Pinpoint the cell where the given text exists, returning its [X, Y] midpoint coordinate. 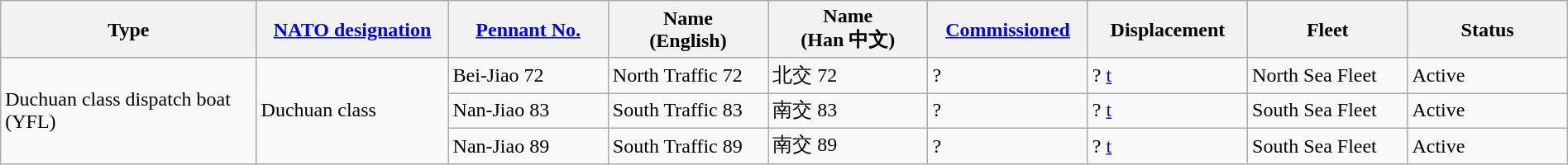
Bei-Jiao 72 [528, 76]
North Sea Fleet [1328, 76]
Type [129, 30]
Nan-Jiao 83 [528, 111]
北交 72 [849, 76]
NATO designation [352, 30]
Pennant No. [528, 30]
Fleet [1328, 30]
South Traffic 89 [688, 145]
Commissioned [1007, 30]
Nan-Jiao 89 [528, 145]
Duchuan class [352, 111]
Name(Han 中文) [849, 30]
Name(English) [688, 30]
South Traffic 83 [688, 111]
南交 89 [849, 145]
Displacement [1168, 30]
南交 83 [849, 111]
North Traffic 72 [688, 76]
Status [1487, 30]
Duchuan class dispatch boat (YFL) [129, 111]
